Identify which cell holds the provided text, then report its (X, Y) central coordinate. 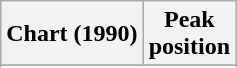
Chart (1990) (72, 34)
Peakposition (189, 34)
